From the cell containing the given text, extract its center point as [x, y] coordinate. 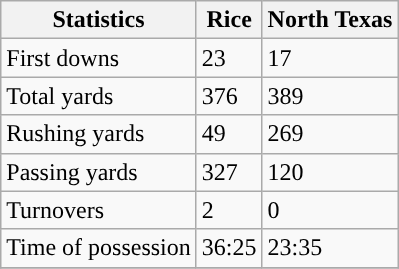
327 [229, 172]
Rice [229, 20]
17 [330, 58]
376 [229, 96]
23:35 [330, 248]
First downs [99, 58]
2 [229, 210]
0 [330, 210]
269 [330, 134]
Statistics [99, 20]
North Texas [330, 20]
36:25 [229, 248]
Time of possession [99, 248]
49 [229, 134]
389 [330, 96]
120 [330, 172]
Turnovers [99, 210]
23 [229, 58]
Total yards [99, 96]
Passing yards [99, 172]
Rushing yards [99, 134]
